From the cell containing the given text, extract its center point as (X, Y) coordinate. 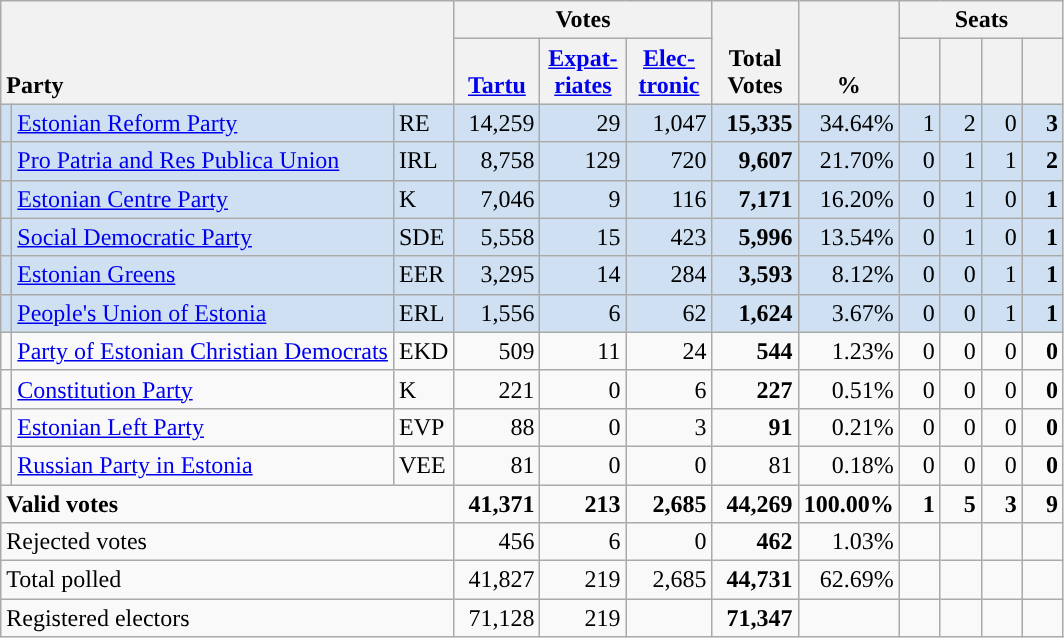
21.70% (848, 161)
Pro Patria and Res Publica Union (203, 161)
Russian Party in Estonia (203, 465)
14 (583, 275)
3,295 (497, 275)
100.00% (848, 503)
Estonian Left Party (203, 427)
7,171 (755, 199)
5,996 (755, 237)
% (848, 52)
7,046 (497, 199)
EVP (423, 427)
16.20% (848, 199)
41,827 (497, 580)
71,347 (755, 618)
Total polled (228, 580)
0.21% (848, 427)
720 (669, 161)
44,731 (755, 580)
5,558 (497, 237)
8.12% (848, 275)
Estonian Centre Party (203, 199)
Registered electors (228, 618)
Social Democratic Party (203, 237)
0.51% (848, 389)
456 (497, 542)
1,556 (497, 313)
11 (583, 351)
Estonian Greens (203, 275)
62 (669, 313)
0.18% (848, 465)
IRL (423, 161)
Valid votes (228, 503)
EER (423, 275)
1.23% (848, 351)
Votes (583, 20)
Elec- tronic (669, 72)
8,758 (497, 161)
Rejected votes (228, 542)
509 (497, 351)
34.64% (848, 123)
1,047 (669, 123)
Tartu (497, 72)
Party (228, 52)
62.69% (848, 580)
227 (755, 389)
129 (583, 161)
116 (669, 199)
3,593 (755, 275)
RE (423, 123)
Expat- riates (583, 72)
5 (960, 503)
VEE (423, 465)
13.54% (848, 237)
423 (669, 237)
15 (583, 237)
544 (755, 351)
221 (497, 389)
3.67% (848, 313)
29 (583, 123)
ERL (423, 313)
Estonian Reform Party (203, 123)
44,269 (755, 503)
284 (669, 275)
91 (755, 427)
Total Votes (755, 52)
People's Union of Estonia (203, 313)
15,335 (755, 123)
1,624 (755, 313)
71,128 (497, 618)
SDE (423, 237)
1.03% (848, 542)
9,607 (755, 161)
Seats (981, 20)
213 (583, 503)
Constitution Party (203, 389)
Party of Estonian Christian Democrats (203, 351)
462 (755, 542)
88 (497, 427)
EKD (423, 351)
41,371 (497, 503)
14,259 (497, 123)
24 (669, 351)
